Provide the [X, Y] coordinate of the cell's center where the given text is located.  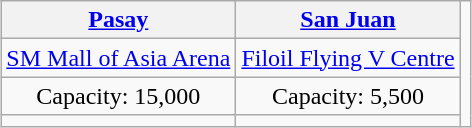
Capacity: 5,500 [348, 96]
Filoil Flying V Centre [348, 58]
SM Mall of Asia Arena [118, 58]
Pasay [118, 20]
San Juan [348, 20]
Capacity: 15,000 [118, 96]
